Extract the (X, Y) coordinate from the center of the cell holding the provided text.  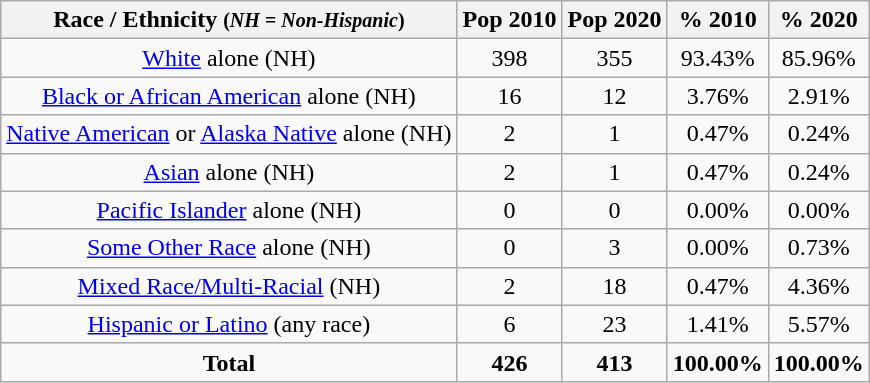
Race / Ethnicity (NH = Non-Hispanic) (229, 20)
3.76% (718, 96)
% 2010 (718, 20)
18 (614, 286)
Hispanic or Latino (any race) (229, 324)
Mixed Race/Multi-Racial (NH) (229, 286)
3 (614, 248)
426 (510, 362)
93.43% (718, 58)
16 (510, 96)
Native American or Alaska Native alone (NH) (229, 134)
Asian alone (NH) (229, 172)
Some Other Race alone (NH) (229, 248)
355 (614, 58)
85.96% (818, 58)
0.73% (818, 248)
1.41% (718, 324)
White alone (NH) (229, 58)
5.57% (818, 324)
% 2020 (818, 20)
398 (510, 58)
Pop 2020 (614, 20)
413 (614, 362)
Black or African American alone (NH) (229, 96)
12 (614, 96)
6 (510, 324)
Pacific Islander alone (NH) (229, 210)
4.36% (818, 286)
Total (229, 362)
23 (614, 324)
Pop 2010 (510, 20)
2.91% (818, 96)
